Determine the (X, Y) coordinate at the center of the cell enclosing the given text.  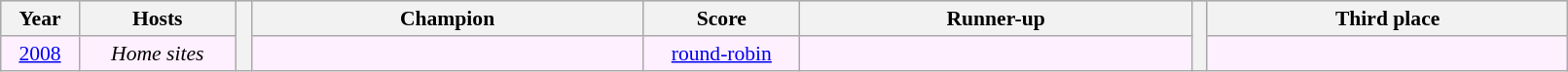
Runner-up (997, 18)
Champion (448, 18)
Home sites (158, 54)
round-robin (722, 54)
Year (40, 18)
2008 (40, 54)
Hosts (158, 18)
Third place (1387, 18)
Score (722, 18)
